Detect which cell encompasses the target text, then output its [x, y] center coordinate. 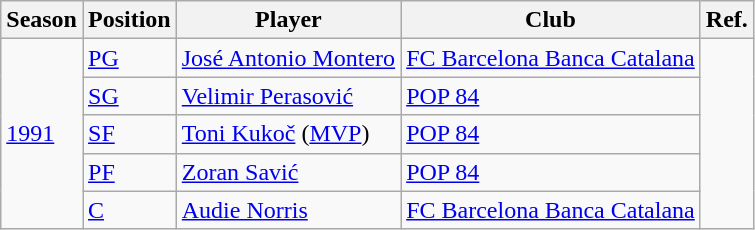
Player [288, 20]
Season [42, 20]
C [129, 210]
Velimir Perasović [288, 96]
SF [129, 134]
Audie Norris [288, 210]
PF [129, 172]
PG [129, 58]
Ref. [726, 20]
Zoran Savić [288, 172]
SG [129, 96]
Toni Kukoč (MVP) [288, 134]
Club [551, 20]
José Antonio Montero [288, 58]
1991 [42, 134]
Position [129, 20]
